Find where the given text appears and provide that cell's center as (x, y) coordinate. 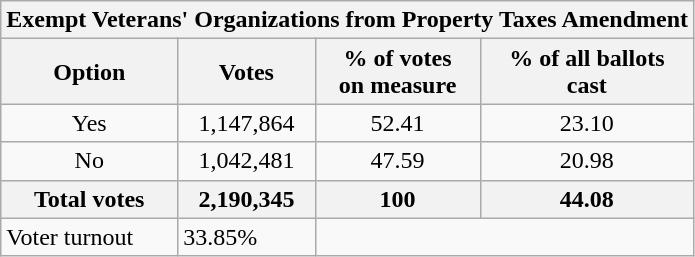
Votes (246, 72)
44.08 (586, 199)
Exempt Veterans' Organizations from Property Taxes Amendment (348, 20)
33.85% (246, 237)
52.41 (398, 123)
% of voteson measure (398, 72)
No (90, 161)
1,147,864 (246, 123)
100 (398, 199)
20.98 (586, 161)
1,042,481 (246, 161)
2,190,345 (246, 199)
Total votes (90, 199)
Yes (90, 123)
% of all ballotscast (586, 72)
47.59 (398, 161)
Voter turnout (90, 237)
23.10 (586, 123)
Option (90, 72)
